Pinpoint the cell where the given text exists, returning its [X, Y] midpoint coordinate. 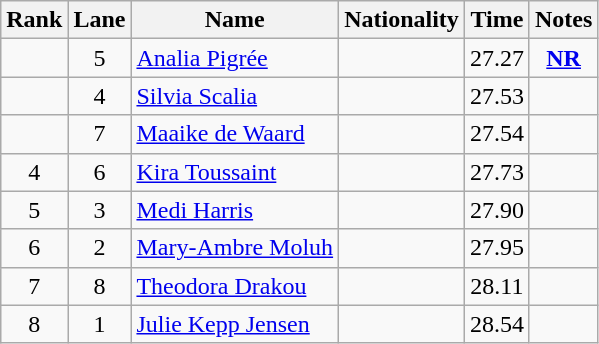
Nationality [402, 20]
Lane [100, 20]
Silvia Scalia [235, 96]
Name [235, 20]
27.90 [496, 210]
Analia Pigrée [235, 58]
Theodora Drakou [235, 286]
Rank [34, 20]
1 [100, 324]
Medi Harris [235, 210]
27.54 [496, 134]
27.53 [496, 96]
28.11 [496, 286]
Mary-Ambre Moluh [235, 248]
27.73 [496, 172]
NR [563, 58]
27.27 [496, 58]
28.54 [496, 324]
2 [100, 248]
27.95 [496, 248]
Time [496, 20]
Maaike de Waard [235, 134]
Notes [563, 20]
3 [100, 210]
Kira Toussaint [235, 172]
Julie Kepp Jensen [235, 324]
